Identify which cell holds the provided text, then report its (X, Y) central coordinate. 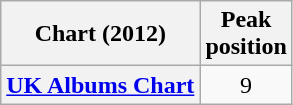
Peakposition (246, 34)
9 (246, 85)
Chart (2012) (100, 34)
UK Albums Chart (100, 85)
